Return (x, y) of the center of cell containing provided text 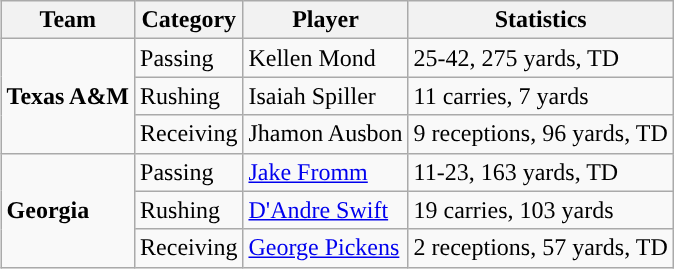
11 carries, 7 yards (540, 96)
Statistics (540, 20)
Georgia (68, 210)
2 receptions, 57 yards, TD (540, 248)
25-42, 275 yards, TD (540, 58)
D'Andre Swift (326, 210)
11-23, 163 yards, TD (540, 172)
19 carries, 103 yards (540, 210)
Kellen Mond (326, 58)
Category (189, 20)
George Pickens (326, 248)
Isaiah Spiller (326, 96)
Jhamon Ausbon (326, 134)
Jake Fromm (326, 172)
Team (68, 20)
Texas A&M (68, 96)
Player (326, 20)
9 receptions, 96 yards, TD (540, 134)
